Return the (x, y) coordinate for the center point of the cell that contains the specified text.  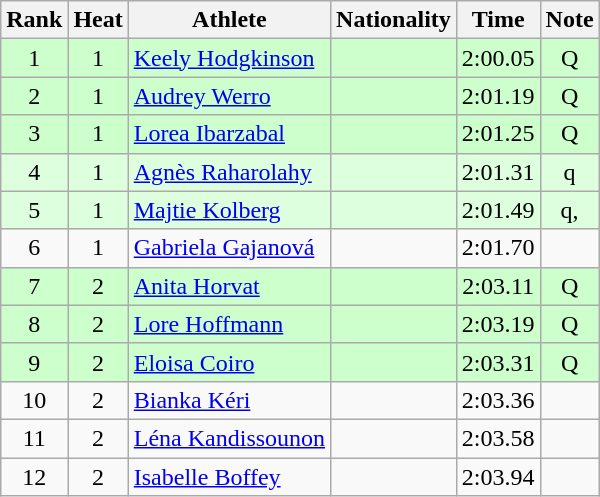
2:01.70 (498, 248)
Isabelle Boffey (229, 477)
Note (570, 20)
Time (498, 20)
7 (34, 286)
2:03.31 (498, 362)
Lorea Ibarzabal (229, 134)
q (570, 172)
Agnès Raharolahy (229, 172)
2:03.94 (498, 477)
Léna Kandissounon (229, 438)
Gabriela Gajanová (229, 248)
11 (34, 438)
6 (34, 248)
Bianka Kéri (229, 400)
Anita Horvat (229, 286)
Eloisa Coiro (229, 362)
Majtie Kolberg (229, 210)
Nationality (394, 20)
Rank (34, 20)
5 (34, 210)
4 (34, 172)
2:01.31 (498, 172)
2:00.05 (498, 58)
Audrey Werro (229, 96)
Heat (98, 20)
2:01.49 (498, 210)
3 (34, 134)
2:03.36 (498, 400)
Athlete (229, 20)
9 (34, 362)
2:03.19 (498, 324)
Keely Hodgkinson (229, 58)
2:01.25 (498, 134)
Lore Hoffmann (229, 324)
2:03.11 (498, 286)
q, (570, 210)
2:01.19 (498, 96)
12 (34, 477)
8 (34, 324)
2:03.58 (498, 438)
10 (34, 400)
